Pinpoint the cell where the given text exists, returning its [x, y] midpoint coordinate. 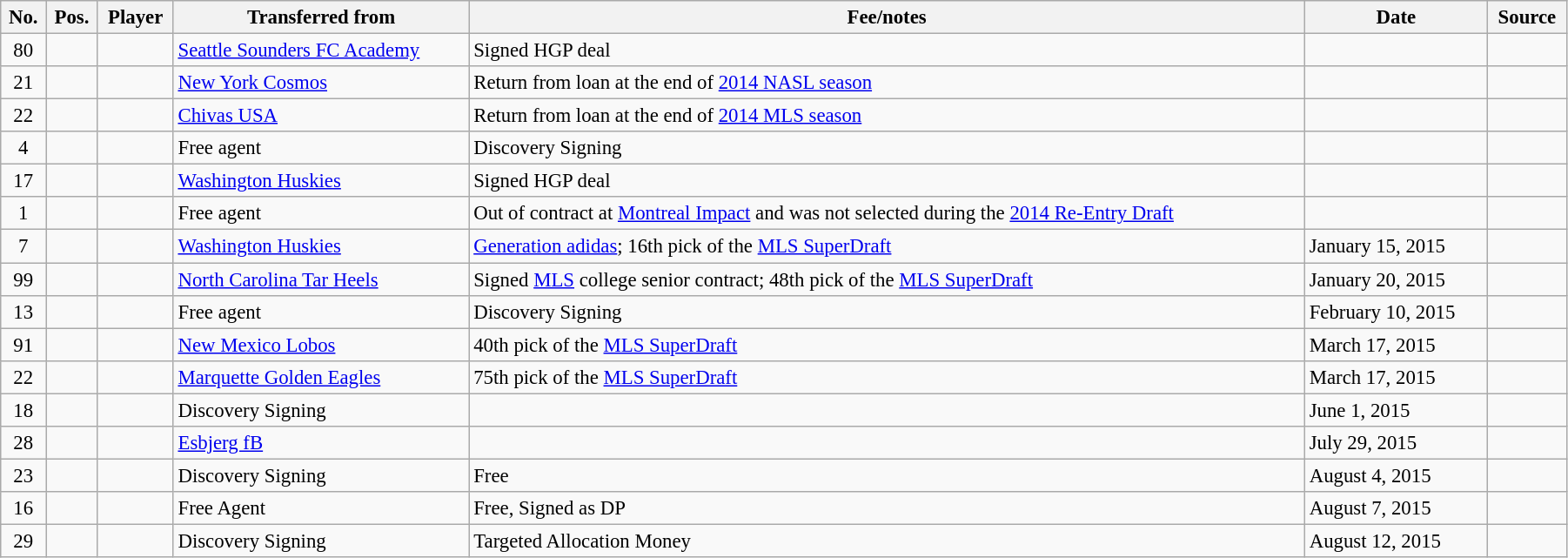
91 [23, 345]
Seattle Sounders FC Academy [321, 50]
Return from loan at the end of 2014 NASL season [887, 83]
80 [23, 50]
New Mexico Lobos [321, 345]
August 7, 2015 [1396, 508]
Player [136, 17]
Marquette Golden Eagles [321, 377]
Esbjerg fB [321, 443]
7 [23, 246]
13 [23, 312]
Date [1396, 17]
January 15, 2015 [1396, 246]
North Carolina Tar Heels [321, 279]
1 [23, 213]
August 12, 2015 [1396, 541]
No. [23, 17]
New York Cosmos [321, 83]
Return from loan at the end of 2014 MLS season [887, 116]
18 [23, 410]
February 10, 2015 [1396, 312]
40th pick of the MLS SuperDraft [887, 345]
Free Agent [321, 508]
Free [887, 475]
4 [23, 148]
29 [23, 541]
Fee/notes [887, 17]
January 20, 2015 [1396, 279]
August 4, 2015 [1396, 475]
July 29, 2015 [1396, 443]
June 1, 2015 [1396, 410]
28 [23, 443]
Free, Signed as DP [887, 508]
Generation adidas; 16th pick of the MLS SuperDraft [887, 246]
23 [23, 475]
Signed MLS college senior contract; 48th pick of the MLS SuperDraft [887, 279]
75th pick of the MLS SuperDraft [887, 377]
99 [23, 279]
21 [23, 83]
Out of contract at Montreal Impact and was not selected during the 2014 Re-Entry Draft [887, 213]
Pos. [71, 17]
Source [1526, 17]
17 [23, 181]
Targeted Allocation Money [887, 541]
Transferred from [321, 17]
16 [23, 508]
Chivas USA [321, 116]
